Return [X, Y] of the center of cell containing provided text 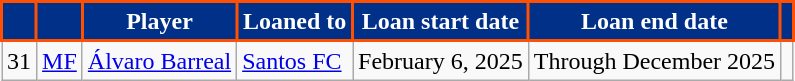
31 [20, 60]
Loan end date [654, 22]
February 6, 2025 [441, 60]
Santos FC [295, 60]
MF [60, 60]
Player [159, 22]
Through December 2025 [654, 60]
Álvaro Barreal [159, 60]
Loan start date [441, 22]
Loaned to [295, 22]
